Determine the [X, Y] coordinate at the center of the cell enclosing the given text.  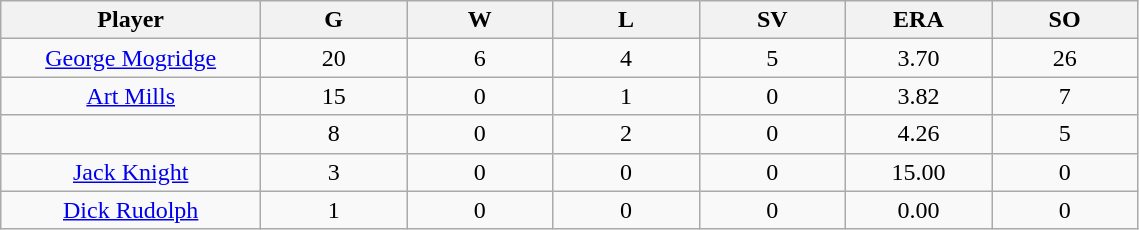
Player [131, 20]
SV [772, 20]
L [626, 20]
0.00 [918, 210]
G [334, 20]
4 [626, 58]
George Mogridge [131, 58]
3.82 [918, 96]
2 [626, 134]
26 [1065, 58]
3.70 [918, 58]
4.26 [918, 134]
Dick Rudolph [131, 210]
15 [334, 96]
W [480, 20]
15.00 [918, 172]
20 [334, 58]
7 [1065, 96]
6 [480, 58]
Art Mills [131, 96]
Jack Knight [131, 172]
ERA [918, 20]
3 [334, 172]
8 [334, 134]
SO [1065, 20]
